Extract the [x, y] coordinate from the center of the cell holding the provided text.  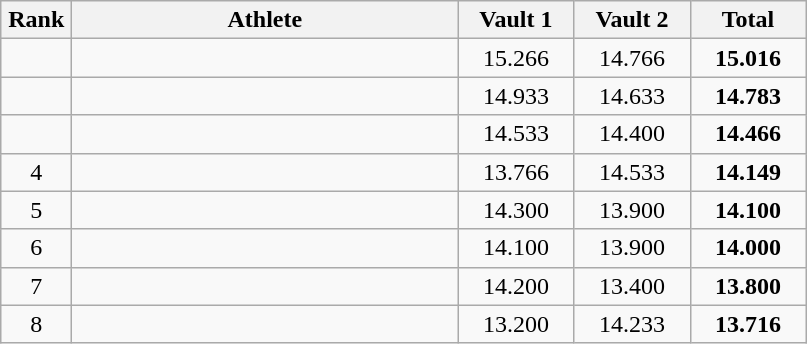
Athlete [265, 20]
13.800 [748, 286]
14.233 [632, 324]
14.300 [516, 210]
14.766 [632, 58]
13.766 [516, 172]
4 [36, 172]
Vault 1 [516, 20]
13.400 [632, 286]
13.716 [748, 324]
15.266 [516, 58]
Rank [36, 20]
14.000 [748, 248]
5 [36, 210]
Vault 2 [632, 20]
14.200 [516, 286]
6 [36, 248]
14.783 [748, 96]
Total [748, 20]
7 [36, 286]
14.466 [748, 134]
14.633 [632, 96]
13.200 [516, 324]
14.400 [632, 134]
15.016 [748, 58]
14.149 [748, 172]
14.933 [516, 96]
8 [36, 324]
